Scan for the cell matching the given text and deliver its [X, Y] coordinate at center. 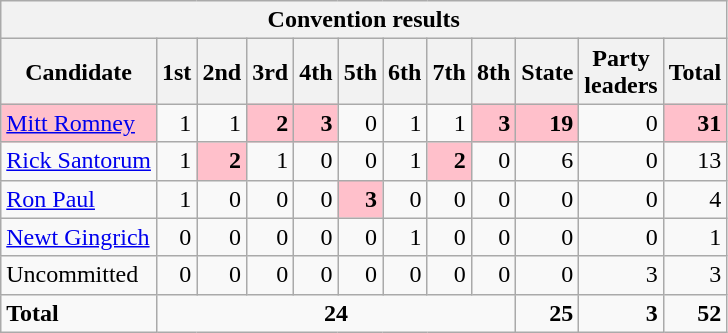
3rd [270, 72]
4 [695, 199]
Candidate [79, 72]
6 [548, 161]
19 [548, 123]
2nd [222, 72]
24 [336, 313]
Uncommitted [79, 275]
5th [360, 72]
7th [449, 72]
State [548, 72]
Partyleaders [621, 72]
Newt Gingrich [79, 237]
6th [405, 72]
Mitt Romney [79, 123]
Rick Santorum [79, 161]
52 [695, 313]
13 [695, 161]
1st [176, 72]
31 [695, 123]
Convention results [364, 20]
8th [493, 72]
4th [316, 72]
Ron Paul [79, 199]
25 [548, 313]
